Pinpoint the cell where the given text exists, returning its [x, y] midpoint coordinate. 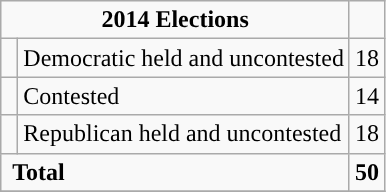
14 [366, 96]
2014 Elections [176, 20]
Total [176, 172]
Contested [184, 96]
Democratic held and uncontested [184, 58]
Republican held and uncontested [184, 134]
50 [366, 172]
